Return the (X, Y) coordinate for the center point of the cell that contains the specified text.  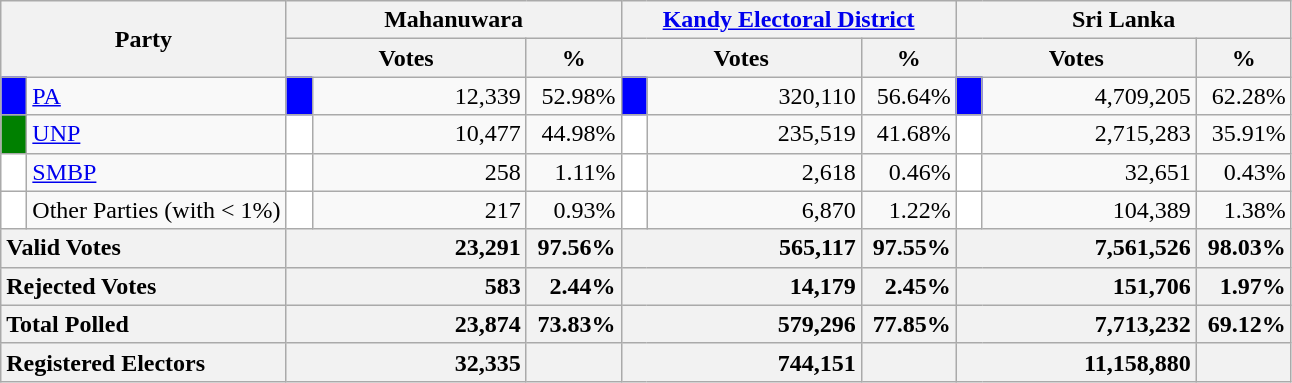
6,870 (754, 210)
Sri Lanka (1124, 20)
217 (419, 210)
32,651 (1089, 172)
Mahanuwara (454, 20)
2.45% (908, 286)
2,715,283 (1089, 134)
565,117 (741, 248)
235,519 (754, 134)
44.98% (574, 134)
23,291 (406, 248)
98.03% (1244, 248)
Kandy Electoral District (788, 20)
23,874 (406, 324)
2.44% (574, 286)
258 (419, 172)
Party (144, 39)
0.43% (1244, 172)
2,618 (754, 172)
SMBP (156, 172)
1.22% (908, 210)
UNP (156, 134)
41.68% (908, 134)
7,561,526 (1076, 248)
97.56% (574, 248)
320,110 (754, 96)
35.91% (1244, 134)
62.28% (1244, 96)
73.83% (574, 324)
1.97% (1244, 286)
77.85% (908, 324)
579,296 (741, 324)
1.38% (1244, 210)
151,706 (1076, 286)
583 (406, 286)
1.11% (574, 172)
14,179 (741, 286)
4,709,205 (1089, 96)
11,158,880 (1076, 362)
PA (156, 96)
Valid Votes (144, 248)
104,389 (1089, 210)
744,151 (741, 362)
Registered Electors (144, 362)
7,713,232 (1076, 324)
52.98% (574, 96)
10,477 (419, 134)
Total Polled (144, 324)
97.55% (908, 248)
32,335 (406, 362)
Rejected Votes (144, 286)
69.12% (1244, 324)
0.46% (908, 172)
0.93% (574, 210)
56.64% (908, 96)
12,339 (419, 96)
Other Parties (with < 1%) (156, 210)
